Search for the cell housing the specified text and yield its (X, Y) center coordinate. 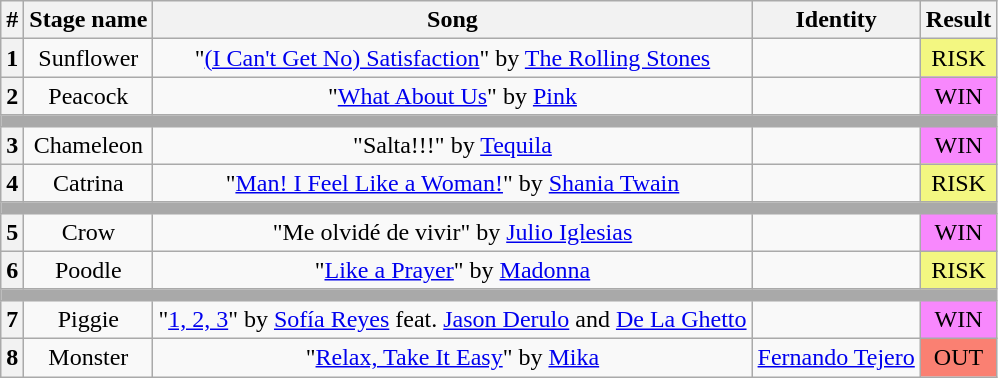
Song (452, 20)
2 (12, 96)
Identity (836, 20)
Peacock (88, 96)
4 (12, 183)
"1, 2, 3" by Sofía Reyes feat. Jason Derulo and De La Ghetto (452, 319)
OUT (958, 357)
Poodle (88, 270)
Monster (88, 357)
"What About Us" by Pink (452, 96)
"(I Can't Get No) Satisfaction" by The Rolling Stones (452, 58)
Piggie (88, 319)
"Man! I Feel Like a Woman!" by Shania Twain (452, 183)
3 (12, 145)
8 (12, 357)
7 (12, 319)
"Relax, Take It Easy" by Mika (452, 357)
Result (958, 20)
"Me olvidé de vivir" by Julio Iglesias (452, 232)
Fernando Tejero (836, 357)
Crow (88, 232)
"Like a Prayer" by Madonna (452, 270)
6 (12, 270)
"Salta!!!" by Tequila (452, 145)
# (12, 20)
Sunflower (88, 58)
Chameleon (88, 145)
Catrina (88, 183)
Stage name (88, 20)
5 (12, 232)
1 (12, 58)
